Determine the [x, y] coordinate at the center of the cell enclosing the given text.  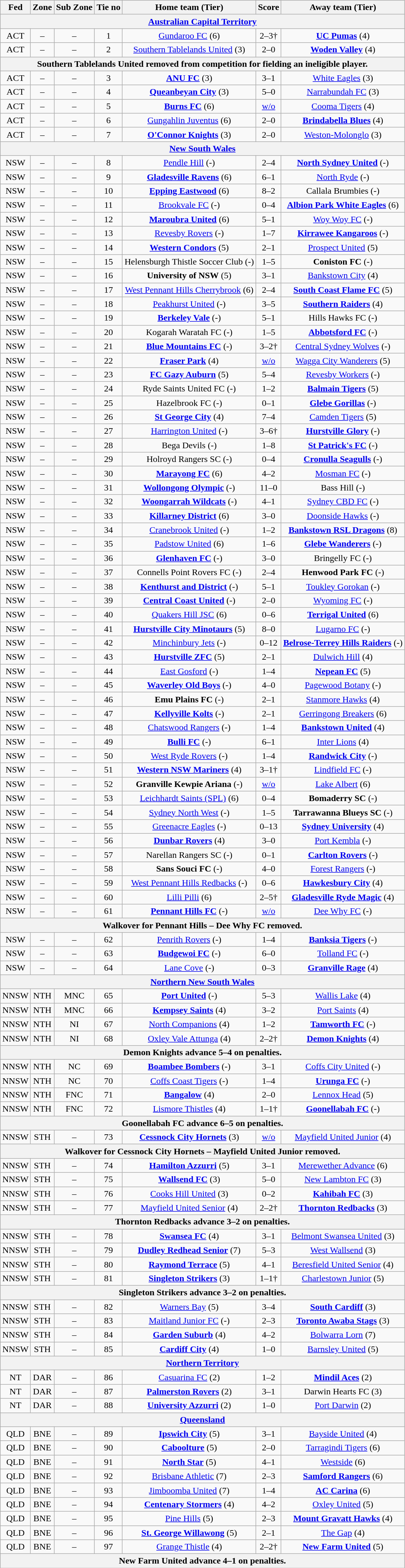
Epping Eastwood (6) [189, 191]
Penrith Rovers (-) [189, 939]
Bass Hill (-) [343, 488]
Terrigal United (6) [343, 614]
Wollongong Olympic (-) [189, 488]
Tie no [108, 7]
29 [108, 459]
67 [108, 1024]
West Ryde Rovers (-) [189, 756]
55 [108, 826]
Toukley Gorokan (-) [343, 586]
51 [108, 770]
Walkover for Pennant Hills – Dee Why FC removed. [203, 925]
56 [108, 840]
Glebe Wanderers (-) [343, 544]
Balmain Tigers (5) [343, 388]
3–4 [268, 1306]
Cooks Hill United (3) [189, 1194]
Raymond Terrace (5) [189, 1264]
33 [108, 516]
85 [108, 1349]
88 [108, 1405]
Wallsend FC (3) [189, 1180]
93 [108, 1490]
41 [108, 629]
Coffs City United (-) [343, 1066]
Brindabella Blues (4) [343, 120]
39 [108, 600]
90 [108, 1448]
Gladesville Ryde Magic (4) [343, 897]
Blue Mountains FC (-) [189, 346]
Holroyd Rangers SC (-) [189, 459]
Camden Tigers (5) [343, 417]
Greenacre Eagles (-) [189, 826]
78 [108, 1236]
95 [108, 1518]
Lane Cove (-) [189, 968]
Budgewoi FC (-) [189, 954]
53 [108, 798]
91 [108, 1462]
1–8 [268, 445]
Warners Bay (5) [189, 1306]
St Patrick's FC (-) [343, 445]
22 [108, 360]
7 [108, 134]
6–0 [268, 954]
Sydney North West (-) [189, 812]
Padstow United (6) [189, 544]
Coniston FC (-) [343, 262]
North Star (5) [189, 1462]
Cranebrook United (-) [189, 530]
Tamworth FC (-) [343, 1024]
43 [108, 657]
AC Carina (6) [343, 1490]
North Sydney United (-) [343, 163]
The Gap (4) [343, 1533]
Lismore Thistles (4) [189, 1109]
38 [108, 586]
Wagga City Wanderers (5) [343, 360]
Bolwarra Lorn (7) [343, 1335]
White Eagles (3) [343, 78]
South Cardiff (3) [343, 1306]
Tarragindi Tigers (6) [343, 1448]
Revesby Workers (-) [343, 374]
75 [108, 1180]
48 [108, 728]
8–0 [268, 629]
30 [108, 473]
Singleton Strikers advance 3–2 on penalties. [203, 1292]
96 [108, 1533]
0–3 [268, 968]
65 [108, 996]
Jimboomba United (7) [189, 1490]
Mount Gravatt Hawks (4) [343, 1518]
Casuarina FC (2) [189, 1377]
Port Saints (4) [343, 1010]
59 [108, 883]
26 [108, 417]
4 [108, 92]
Port Darwin (2) [343, 1405]
Sub Zone [74, 7]
Western Condors (5) [189, 247]
Dee Why FC (-) [343, 911]
Fed [16, 7]
Charlestown Junior (5) [343, 1278]
Peakhurst United (-) [189, 304]
58 [108, 869]
73 [108, 1137]
71 [108, 1095]
5 [108, 106]
Queensland [203, 1420]
Walkover for Cessnock City Hornets – Mayfield United Junior removed. [203, 1151]
ANU FC (3) [189, 78]
74 [108, 1165]
31 [108, 488]
3–2 [268, 1010]
Carlton Rovers (-) [343, 854]
O'Connor Knights (3) [189, 134]
Bankstown City (4) [343, 276]
Kahibah FC (3) [343, 1194]
Revesby Rovers (-) [189, 233]
28 [108, 445]
Weston-Molonglo (3) [343, 134]
Randwick City (-) [343, 756]
Kempsey Saints (4) [189, 1010]
Gerringong Breakers (6) [343, 714]
8 [108, 163]
66 [108, 1010]
47 [108, 714]
Granville Rage (4) [343, 968]
North Companions (4) [189, 1024]
8–2 [268, 191]
Lugarno FC (-) [343, 629]
Demon Knights advance 5–4 on penalties. [203, 1052]
Kenthurst and District (-) [189, 586]
89 [108, 1434]
Zone [42, 7]
21 [108, 346]
12 [108, 219]
10 [108, 191]
Swansea FC (4) [189, 1236]
35 [108, 544]
Southern Tablelands United (3) [189, 50]
24 [108, 388]
Burns FC (6) [189, 106]
Cardiff City (4) [189, 1349]
Hurstville City Minotaurs (5) [189, 629]
Waverley Old Boys (-) [189, 685]
Hawkesbury City (4) [343, 883]
University Azzurri (2) [189, 1405]
2–3† [268, 36]
North Ryde (-) [343, 177]
New Lambton FC (3) [343, 1180]
Belmont Swansea United (3) [343, 1236]
19 [108, 318]
1 [108, 36]
79 [108, 1250]
57 [108, 854]
Belrose-Terrey Hills Raiders (-) [343, 643]
Tarrawanna Blueys SC (-) [343, 812]
Emu Plains FC (-) [189, 699]
1–6 [268, 544]
3–5 [268, 304]
Inter Lions (4) [343, 742]
44 [108, 671]
New South Wales [203, 148]
Northern Territory [203, 1363]
Australian Capital Territory [203, 22]
Demon Knights (4) [343, 1038]
Pendle Hill (-) [189, 163]
Port Kembla (-) [343, 840]
Northern New South Wales [203, 982]
Centenary Stormers (4) [189, 1504]
Bulli FC (-) [189, 742]
Fraser Park (4) [189, 360]
Dunbar Rovers (4) [189, 840]
27 [108, 431]
Chatswood Rangers (-) [189, 728]
Samford Rangers (6) [343, 1476]
Beresfield United Senior (4) [343, 1264]
Away team (Tier) [343, 7]
62 [108, 939]
82 [108, 1306]
South Coast Flame FC (5) [343, 290]
Abbotsford FC (-) [343, 332]
Westside (6) [343, 1462]
2 [108, 50]
25 [108, 403]
63 [108, 954]
Glebe Gorillas (-) [343, 403]
50 [108, 756]
9 [108, 177]
76 [108, 1194]
69 [108, 1066]
2–5† [268, 897]
60 [108, 897]
Helensburgh Thistle Soccer Club (-) [189, 262]
West Wallsend (3) [343, 1250]
Dulwich Hill (4) [343, 657]
32 [108, 502]
Quakers Hill JSC (6) [189, 614]
42 [108, 643]
Woy Woy FC (-) [343, 219]
Pennant Hills FC (-) [189, 911]
Score [268, 7]
Bangalow (4) [189, 1095]
Boambee Bombers (-) [189, 1066]
Lennox Head (5) [343, 1095]
Stanmore Hawks (4) [343, 699]
Berkeley Vale (-) [189, 318]
Ipswich City (5) [189, 1434]
Goonellabah FC advance 6–5 on penalties. [203, 1123]
Home team (Tier) [189, 7]
81 [108, 1278]
Wallis Lake (4) [343, 996]
Forest Rangers (-) [343, 869]
Darwin Hearts FC (3) [343, 1391]
Kirrawee Kangaroos (-) [343, 233]
Kellyville Kolts (-) [189, 714]
Brisbane Athletic (7) [189, 1476]
Connells Point Rovers FC (-) [189, 572]
3–6† [268, 431]
Sydney CBD FC (-) [343, 502]
70 [108, 1081]
3–2† [268, 346]
Pagewood Botany (-) [343, 685]
Caboolture (5) [189, 1448]
Port United (-) [189, 996]
Banksia Tigers (-) [343, 939]
40 [108, 614]
83 [108, 1321]
Cessnock City Hornets (3) [189, 1137]
3 [108, 78]
0–2 [268, 1194]
Gungahlin Juventus (6) [189, 120]
Coffs Coast Tigers (-) [189, 1081]
Bankstown RSL Dragons (8) [343, 530]
45 [108, 685]
Marayong FC (6) [189, 473]
92 [108, 1476]
Wyoming FC (-) [343, 600]
Hills Hawks FC (-) [343, 318]
Mosman FC (-) [343, 473]
New Farm United (5) [343, 1547]
Prospect United (5) [343, 247]
Nepean FC (5) [343, 671]
West Pennant Hills Redbacks (-) [189, 883]
94 [108, 1504]
13 [108, 233]
Lindfield FC (-) [343, 770]
New Farm United advance 4–1 on penalties. [203, 1561]
Maroubra United (6) [189, 219]
Pine Hills (5) [189, 1518]
Woongarrah Wildcats (-) [189, 502]
49 [108, 742]
Central Sydney Wolves (-) [343, 346]
Doonside Hawks (-) [343, 516]
6 [108, 120]
72 [108, 1109]
16 [108, 276]
Oxley Vale Attunga (4) [189, 1038]
Hurstville ZFC (5) [189, 657]
3–1† [268, 770]
0–12 [268, 643]
Leichhardt Saints (SPL) (6) [189, 798]
Albion Park White Eagles (6) [343, 205]
Urunga FC (-) [343, 1081]
Brookvale FC (-) [189, 205]
Singleton Strikers (3) [189, 1278]
Western NSW Mariners (4) [189, 770]
Callala Brumbies (-) [343, 191]
Gladesville Ravens (6) [189, 177]
34 [108, 530]
Hazelbrook FC (-) [189, 403]
Thornton Redbacks (3) [343, 1208]
Southern Tablelands United removed from competition for fielding an ineligible player. [203, 64]
Harrington United (-) [189, 431]
7–4 [268, 417]
Bringelly FC (-) [343, 558]
FC Gazy Auburn (5) [189, 374]
Lake Albert (6) [343, 784]
Sydney University (4) [343, 826]
11–0 [268, 488]
Barnsley United (5) [343, 1349]
54 [108, 812]
Dudley Redhead Senior (7) [189, 1250]
20 [108, 332]
Cooma Tigers (4) [343, 106]
Narrabundah FC (3) [343, 92]
Goonellabah FC (-) [343, 1109]
University of NSW (5) [189, 276]
52 [108, 784]
Mayfield United Senior (4) [189, 1208]
77 [108, 1208]
Granville Kewpie Ariana (-) [189, 784]
Thornton Redbacks advance 3–2 on penalties. [203, 1222]
0–13 [268, 826]
Woden Valley (4) [343, 50]
11 [108, 205]
Mayfield United Junior (4) [343, 1137]
87 [108, 1391]
46 [108, 699]
Glenhaven FC (-) [189, 558]
Mindil Aces (2) [343, 1377]
Sans Souci FC (-) [189, 869]
18 [108, 304]
97 [108, 1547]
5–4 [268, 374]
Southern Raiders (4) [343, 304]
Bayside United (4) [343, 1434]
Kogarah Waratah FC (-) [189, 332]
84 [108, 1335]
61 [108, 911]
37 [108, 572]
80 [108, 1264]
1–7 [268, 233]
17 [108, 290]
Merewether Advance (6) [343, 1165]
UC Pumas (4) [343, 36]
Cronulla Seagulls (-) [343, 459]
Gundaroo FC (6) [189, 36]
86 [108, 1377]
Maitland Junior FC (-) [189, 1321]
Queanbeyan City (3) [189, 92]
15 [108, 262]
Tolland FC (-) [343, 954]
Oxley United (5) [343, 1504]
Henwood Park FC (-) [343, 572]
36 [108, 558]
Palmerston Rovers (2) [189, 1391]
Central Coast United (-) [189, 600]
64 [108, 968]
Ryde Saints United FC (-) [189, 388]
Killarney District (6) [189, 516]
Grange Thistle (4) [189, 1547]
14 [108, 247]
Narellan Rangers SC (-) [189, 854]
Garden Suburb (4) [189, 1335]
68 [108, 1038]
West Pennant Hills Cherrybrook (6) [189, 290]
Lilli Pilli (6) [189, 897]
St. George Willawong (5) [189, 1533]
Hamilton Azzurri (5) [189, 1165]
Bomaderry SC (-) [343, 798]
Bankstown United (4) [343, 728]
Hurstville Glory (-) [343, 431]
Bega Devils (-) [189, 445]
Toronto Awaba Stags (3) [343, 1321]
St George City (4) [189, 417]
23 [108, 374]
East Gosford (-) [189, 671]
Minchinbury Jets (-) [189, 643]
